Output the (x, y) coordinate of the center of the cell containing the given text.  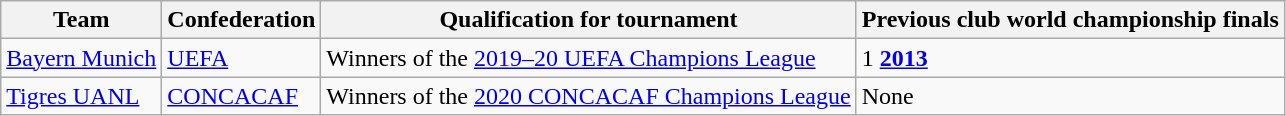
UEFA (242, 58)
Winners of the 2019–20 UEFA Champions League (588, 58)
Team (82, 20)
CONCACAF (242, 96)
Tigres UANL (82, 96)
1 2013 (1070, 58)
None (1070, 96)
Confederation (242, 20)
Qualification for tournament (588, 20)
Bayern Munich (82, 58)
Previous club world championship finals (1070, 20)
Winners of the 2020 CONCACAF Champions League (588, 96)
